Provide the [X, Y] coordinate of the cell's center where the given text is located.  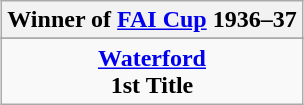
Waterford1st Title [152, 72]
Winner of FAI Cup 1936–37 [152, 20]
